Detect which cell encompasses the target text, then output its (X, Y) center coordinate. 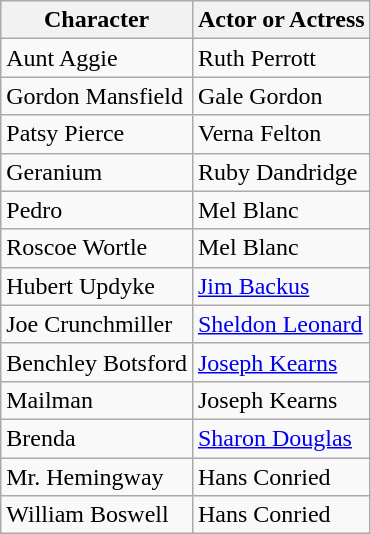
Hubert Updyke (97, 286)
Gale Gordon (281, 96)
Actor or Actress (281, 20)
Ruth Perrott (281, 58)
William Boswell (97, 515)
Patsy Pierce (97, 134)
Mr. Hemingway (97, 477)
Brenda (97, 438)
Sharon Douglas (281, 438)
Character (97, 20)
Joe Crunchmiller (97, 324)
Verna Felton (281, 134)
Benchley Botsford (97, 362)
Mailman (97, 400)
Aunt Aggie (97, 58)
Roscoe Wortle (97, 248)
Gordon Mansfield (97, 96)
Jim Backus (281, 286)
Sheldon Leonard (281, 324)
Ruby Dandridge (281, 172)
Pedro (97, 210)
Geranium (97, 172)
